Identify which cell holds the provided text, then report its [x, y] central coordinate. 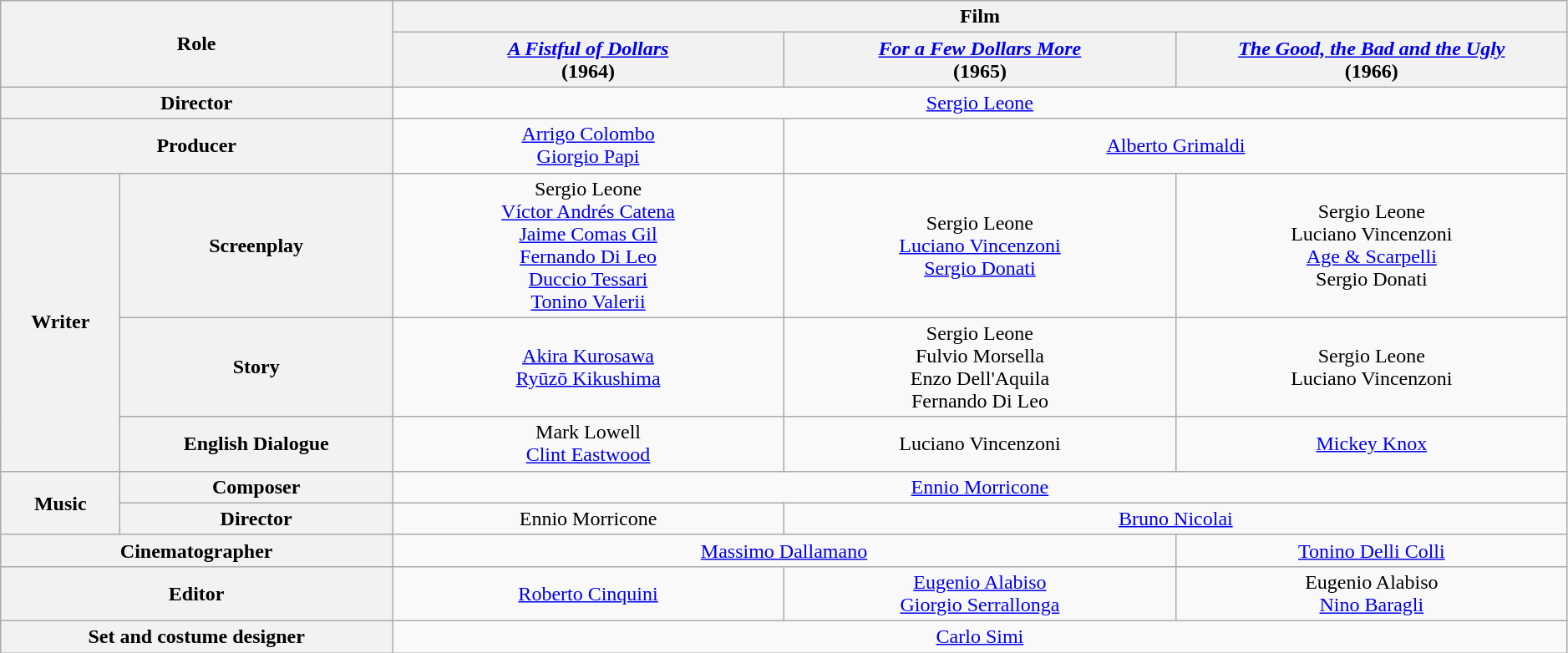
English Dialogue [256, 444]
Sergio Leone Luciano Vincenzoni Age & Scarpelli Sergio Donati [1372, 246]
Composer [256, 487]
Cinematographer [197, 550]
Sergio Leone Víctor Andrés Catena Jaime Comas GilFernando Di Leo Duccio Tessari Tonino Valerii [588, 246]
Luciano Vincenzoni [979, 444]
Set and costume designer [197, 636]
Mickey Knox [1372, 444]
Mark Lowell Clint Eastwood [588, 444]
The Good, the Bad and the Ugly(1966) [1372, 60]
For a Few Dollars More(1965) [979, 60]
Music [60, 503]
Film [981, 17]
Eugenio Alabiso Nino Baragli [1372, 593]
A Fistful of Dollars(1964) [588, 60]
Tonino Delli Colli [1372, 550]
Screenplay [256, 246]
Role [197, 43]
Producer [197, 145]
Massimo Dallamano [784, 550]
Akira Kurosawa Ryūzō Kikushima [588, 367]
Roberto Cinquini [588, 593]
Sergio Leone [981, 103]
Alberto Grimaldi [1175, 145]
Editor [197, 593]
Bruno Nicolai [1175, 519]
Eugenio AlabisoGiorgio Serrallonga [979, 593]
Story [256, 367]
Carlo Simi [981, 636]
Arrigo ColomboGiorgio Papi [588, 145]
Sergio Leone Luciano Vincenzoni Sergio Donati [979, 246]
Sergio LeoneLuciano Vincenzoni [1372, 367]
Writer [60, 322]
Sergio Leone Fulvio Morsella Enzo Dell'Aquila Fernando Di Leo [979, 367]
